Pinpoint the cell where the given text exists, returning its [x, y] midpoint coordinate. 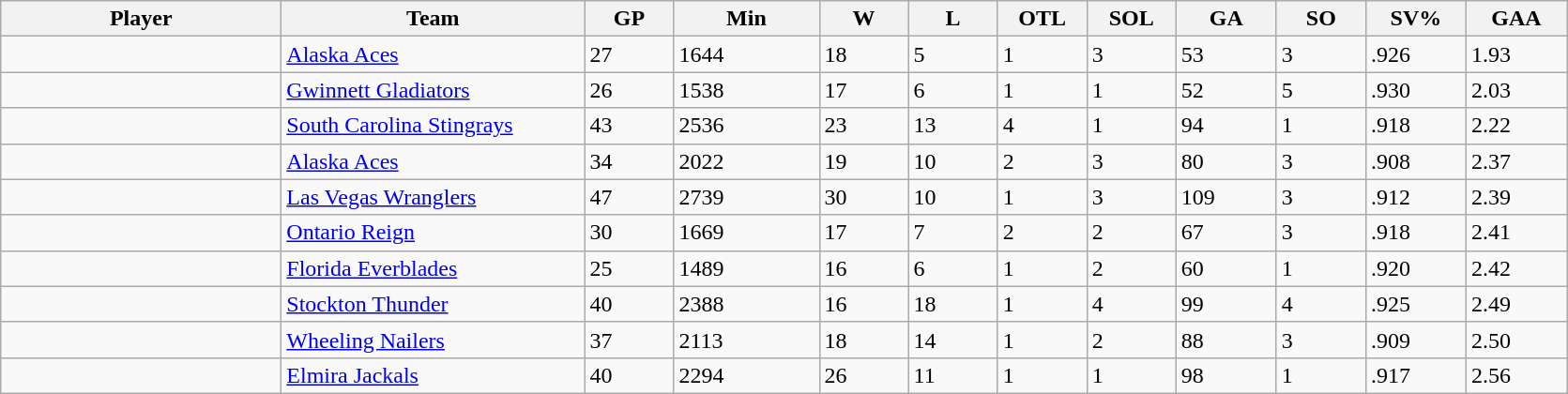
88 [1225, 340]
2.22 [1516, 126]
47 [629, 197]
Team [434, 19]
11 [953, 375]
109 [1225, 197]
80 [1225, 161]
2.56 [1516, 375]
98 [1225, 375]
25 [629, 268]
2.50 [1516, 340]
13 [953, 126]
Elmira Jackals [434, 375]
1669 [747, 233]
2.39 [1516, 197]
W [863, 19]
52 [1225, 90]
SV% [1415, 19]
.930 [1415, 90]
60 [1225, 268]
Wheeling Nailers [434, 340]
.912 [1415, 197]
Las Vegas Wranglers [434, 197]
.926 [1415, 54]
1538 [747, 90]
Gwinnett Gladiators [434, 90]
2.03 [1516, 90]
2.49 [1516, 304]
GP [629, 19]
GA [1225, 19]
2.42 [1516, 268]
South Carolina Stingrays [434, 126]
1489 [747, 268]
Florida Everblades [434, 268]
.908 [1415, 161]
SOL [1132, 19]
7 [953, 233]
2.37 [1516, 161]
34 [629, 161]
.920 [1415, 268]
1644 [747, 54]
2536 [747, 126]
23 [863, 126]
2022 [747, 161]
94 [1225, 126]
2113 [747, 340]
37 [629, 340]
.925 [1415, 304]
.917 [1415, 375]
OTL [1042, 19]
L [953, 19]
.909 [1415, 340]
2388 [747, 304]
Player [141, 19]
2294 [747, 375]
67 [1225, 233]
99 [1225, 304]
Stockton Thunder [434, 304]
14 [953, 340]
SO [1321, 19]
43 [629, 126]
2.41 [1516, 233]
Ontario Reign [434, 233]
27 [629, 54]
53 [1225, 54]
1.93 [1516, 54]
GAA [1516, 19]
2739 [747, 197]
Min [747, 19]
19 [863, 161]
